Pinpoint the cell where the given text exists, returning its [X, Y] midpoint coordinate. 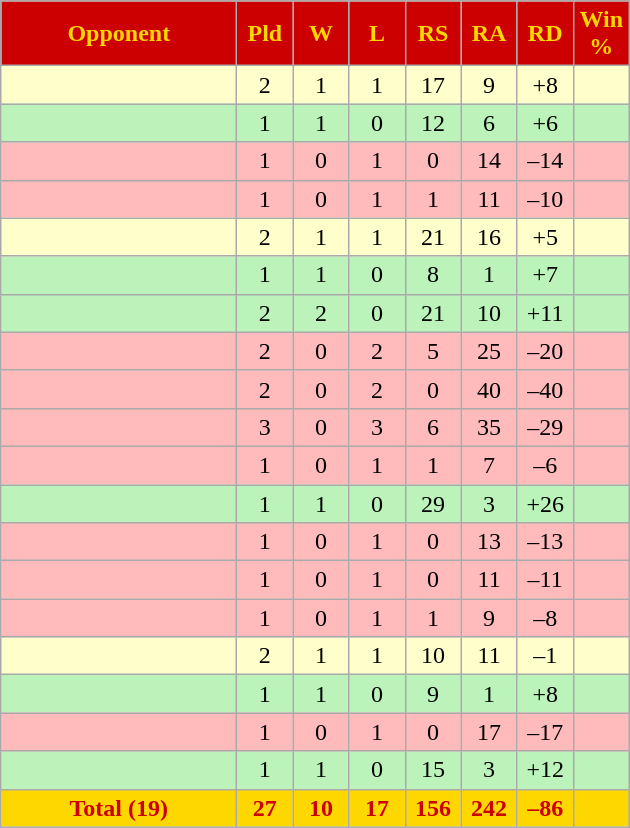
–20 [545, 351]
16 [489, 237]
35 [489, 427]
+11 [545, 313]
–29 [545, 427]
–6 [545, 465]
–14 [545, 161]
Opponent [119, 34]
–8 [545, 618]
29 [433, 503]
–17 [545, 732]
14 [489, 161]
–11 [545, 580]
+5 [545, 237]
8 [433, 275]
15 [433, 770]
–10 [545, 199]
156 [433, 808]
40 [489, 389]
–1 [545, 656]
+6 [545, 123]
+7 [545, 275]
25 [489, 351]
–40 [545, 389]
Pld [265, 34]
–86 [545, 808]
Total (19) [119, 808]
W [321, 34]
12 [433, 123]
RS [433, 34]
+12 [545, 770]
13 [489, 542]
+26 [545, 503]
5 [433, 351]
27 [265, 808]
242 [489, 808]
RD [545, 34]
–13 [545, 542]
Win % [601, 34]
L [377, 34]
RA [489, 34]
7 [489, 465]
